Scan for the cell matching the given text and deliver its [X, Y] coordinate at center. 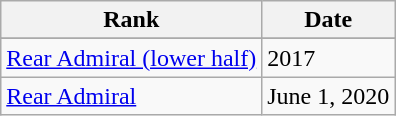
2017 [328, 58]
June 1, 2020 [328, 96]
Rear Admiral [132, 96]
Rank [132, 20]
Rear Admiral (lower half) [132, 58]
Date [328, 20]
